Pinpoint the cell where the given text exists, returning its [x, y] midpoint coordinate. 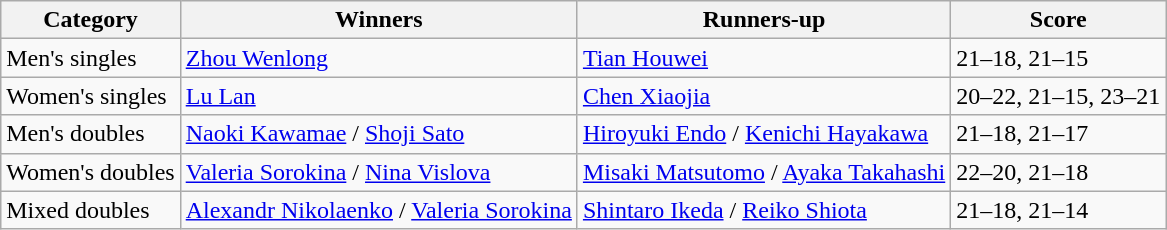
20–22, 21–15, 23–21 [1058, 96]
Men's doubles [90, 134]
21–18, 21–15 [1058, 58]
Mixed doubles [90, 210]
Women's doubles [90, 172]
Naoki Kawamae / Shoji Sato [378, 134]
Misaki Matsutomo / Ayaka Takahashi [764, 172]
Lu Lan [378, 96]
Category [90, 20]
Shintaro Ikeda / Reiko Shiota [764, 210]
Hiroyuki Endo / Kenichi Hayakawa [764, 134]
Tian Houwei [764, 58]
Women's singles [90, 96]
Runners-up [764, 20]
Men's singles [90, 58]
Zhou Wenlong [378, 58]
21–18, 21–14 [1058, 210]
Valeria Sorokina / Nina Vislova [378, 172]
21–18, 21–17 [1058, 134]
Score [1058, 20]
Chen Xiaojia [764, 96]
Winners [378, 20]
Alexandr Nikolaenko / Valeria Sorokina [378, 210]
22–20, 21–18 [1058, 172]
